Identify which cell holds the provided text, then report its [X, Y] central coordinate. 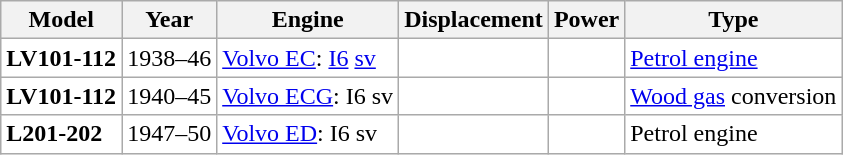
Power [586, 20]
Volvo ECG: I6 sv [308, 96]
1947–50 [170, 134]
Engine [308, 20]
L201-202 [62, 134]
Volvo ED: I6 sv [308, 134]
Wood gas conversion [734, 96]
1940–45 [170, 96]
Model [62, 20]
Year [170, 20]
Type [734, 20]
Displacement [474, 20]
Volvo EC: I6 sv [308, 58]
1938–46 [170, 58]
